Search for the cell housing the specified text and yield its (x, y) center coordinate. 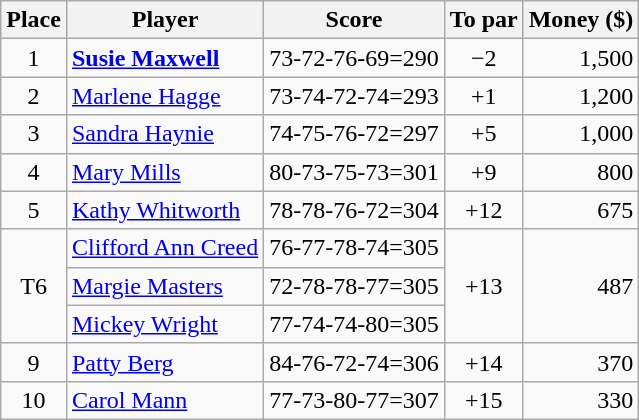
80-73-75-73=301 (354, 172)
Marlene Hagge (164, 96)
Margie Masters (164, 286)
4 (34, 172)
1,500 (581, 58)
Player (164, 20)
77-74-74-80=305 (354, 324)
1 (34, 58)
487 (581, 286)
76-77-78-74=305 (354, 248)
3 (34, 134)
77-73-80-77=307 (354, 400)
10 (34, 400)
Susie Maxwell (164, 58)
72-78-78-77=305 (354, 286)
Score (354, 20)
73-74-72-74=293 (354, 96)
78-78-76-72=304 (354, 210)
Money ($) (581, 20)
+5 (484, 134)
Patty Berg (164, 362)
Mary Mills (164, 172)
84-76-72-74=306 (354, 362)
+14 (484, 362)
5 (34, 210)
Kathy Whitworth (164, 210)
74-75-76-72=297 (354, 134)
To par (484, 20)
+13 (484, 286)
9 (34, 362)
73-72-76-69=290 (354, 58)
1,000 (581, 134)
Sandra Haynie (164, 134)
+12 (484, 210)
1,200 (581, 96)
+1 (484, 96)
T6 (34, 286)
+9 (484, 172)
2 (34, 96)
370 (581, 362)
Carol Mann (164, 400)
800 (581, 172)
Place (34, 20)
675 (581, 210)
−2 (484, 58)
330 (581, 400)
Clifford Ann Creed (164, 248)
+15 (484, 400)
Mickey Wright (164, 324)
